Return the [x, y] coordinate for the center point of the cell that contains the specified text.  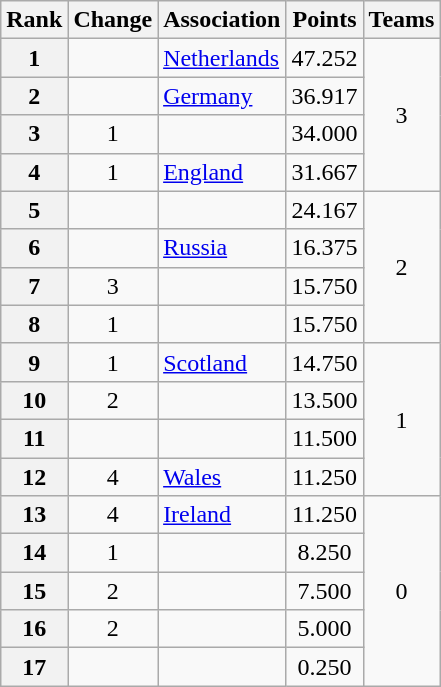
Netherlands [222, 58]
0 [402, 591]
8.250 [324, 553]
Scotland [222, 362]
5 [34, 210]
Ireland [222, 515]
34.000 [324, 134]
31.667 [324, 172]
16 [34, 629]
47.252 [324, 58]
England [222, 172]
36.917 [324, 96]
Association [222, 20]
10 [34, 400]
9 [34, 362]
7 [34, 286]
Germany [222, 96]
14.750 [324, 362]
5.000 [324, 629]
13 [34, 515]
15 [34, 591]
Teams [402, 20]
Rank [34, 20]
24.167 [324, 210]
Wales [222, 477]
13.500 [324, 400]
Change [113, 20]
6 [34, 248]
8 [34, 324]
0.250 [324, 667]
7.500 [324, 591]
17 [34, 667]
16.375 [324, 248]
11 [34, 438]
11.500 [324, 438]
12 [34, 477]
14 [34, 553]
Points [324, 20]
Russia [222, 248]
